Locate the cell with the specified text and output its [x, y] center coordinate. 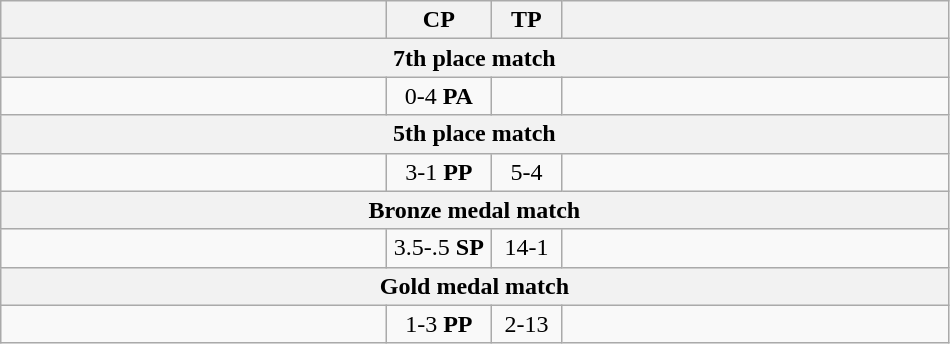
Bronze medal match [474, 210]
CP [439, 20]
2-13 [526, 324]
1-3 PP [439, 324]
TP [526, 20]
5th place match [474, 134]
5-4 [526, 172]
3.5-.5 SP [439, 248]
14-1 [526, 248]
0-4 PA [439, 96]
7th place match [474, 58]
Gold medal match [474, 286]
3-1 PP [439, 172]
